Identify which cell holds the provided text, then report its (X, Y) central coordinate. 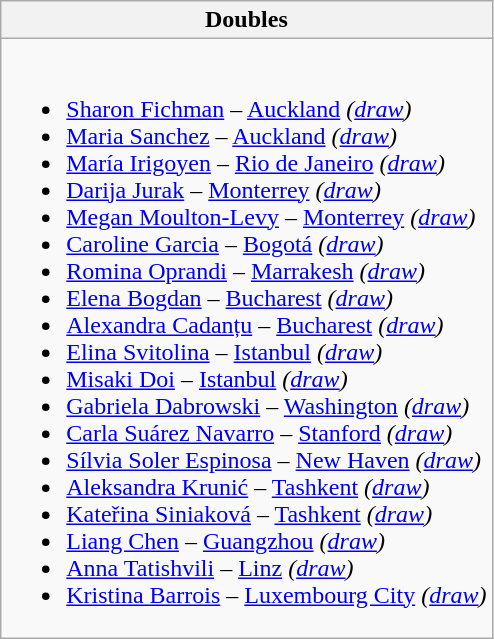
Doubles (246, 20)
